Detect which cell encompasses the target text, then output its [X, Y] center coordinate. 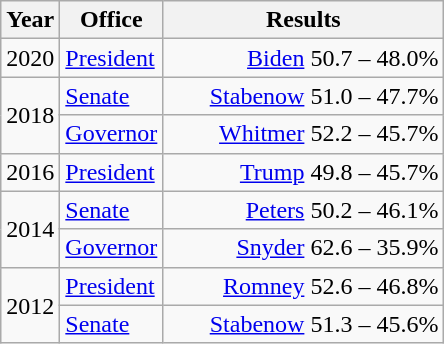
Whitmer 52.2 – 45.7% [304, 134]
2014 [30, 229]
2012 [30, 305]
Trump 49.8 – 45.7% [304, 172]
Stabenow 51.3 – 45.6% [304, 324]
2018 [30, 115]
Biden 50.7 – 48.0% [304, 58]
Year [30, 20]
2020 [30, 58]
Office [112, 20]
Romney 52.6 – 46.8% [304, 286]
Snyder 62.6 – 35.9% [304, 248]
Peters 50.2 – 46.1% [304, 210]
Stabenow 51.0 – 47.7% [304, 96]
2016 [30, 172]
Results [304, 20]
